Return the (X, Y) coordinate for the center point of the cell that contains the specified text.  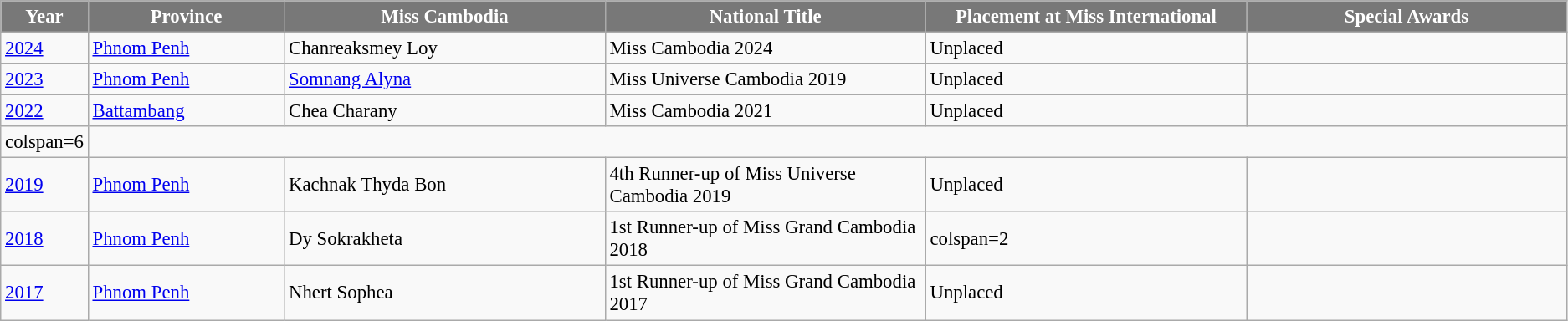
Miss Cambodia 2021 (765, 111)
Miss Cambodia (445, 17)
2024 (44, 48)
1st Runner-up of Miss Grand Cambodia 2018 (765, 239)
1st Runner-up of Miss Grand Cambodia 2017 (765, 293)
2022 (44, 111)
Placement at Miss International (1086, 17)
Nhert Sophea (445, 293)
Battambang (186, 111)
2023 (44, 79)
Dy Sokrakheta (445, 239)
4th Runner-up of Miss Universe Cambodia 2019 (765, 186)
2017 (44, 293)
2019 (44, 186)
Chanreaksmey Loy (445, 48)
Miss Universe Cambodia 2019 (765, 79)
Chea Charany (445, 111)
Miss Cambodia 2024 (765, 48)
Somnang Alyna (445, 79)
colspan=6 (44, 142)
colspan=2 (1086, 239)
Special Awards (1407, 17)
National Title (765, 17)
2018 (44, 239)
Year (44, 17)
Kachnak Thyda Bon (445, 186)
Province (186, 17)
